Search for the cell housing the specified text and yield its [X, Y] center coordinate. 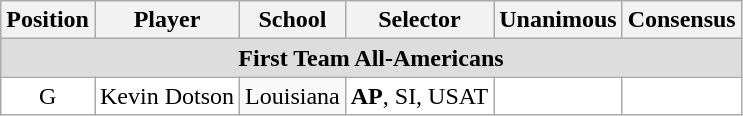
Consensus [682, 20]
G [48, 96]
Player [166, 20]
Kevin Dotson [166, 96]
Unanimous [558, 20]
Louisiana [293, 96]
Position [48, 20]
Selector [419, 20]
School [293, 20]
AP, SI, USAT [419, 96]
First Team All-Americans [371, 58]
